Pinpoint the cell where the given text exists, returning its (X, Y) midpoint coordinate. 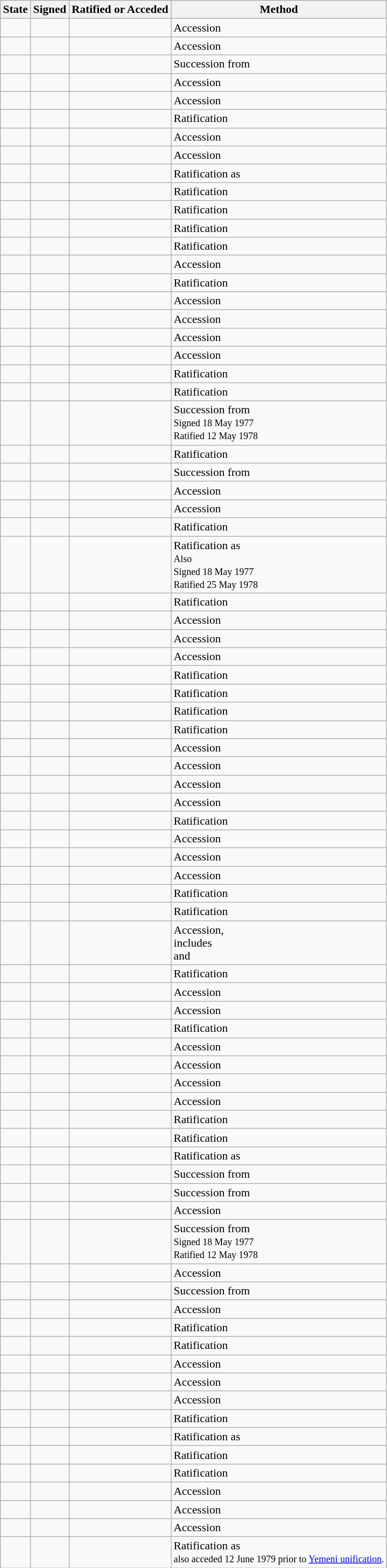
Ratification as Also Signed 18 May 1977Ratified 25 May 1978 (278, 564)
Accession,includes and (278, 943)
Ratified or Acceded (120, 10)
Ratification as also acceded 12 June 1979 prior to Yemeni unification. (278, 1553)
Signed (50, 10)
State (15, 10)
Method (278, 10)
